Return (X, Y) of the center of cell containing provided text 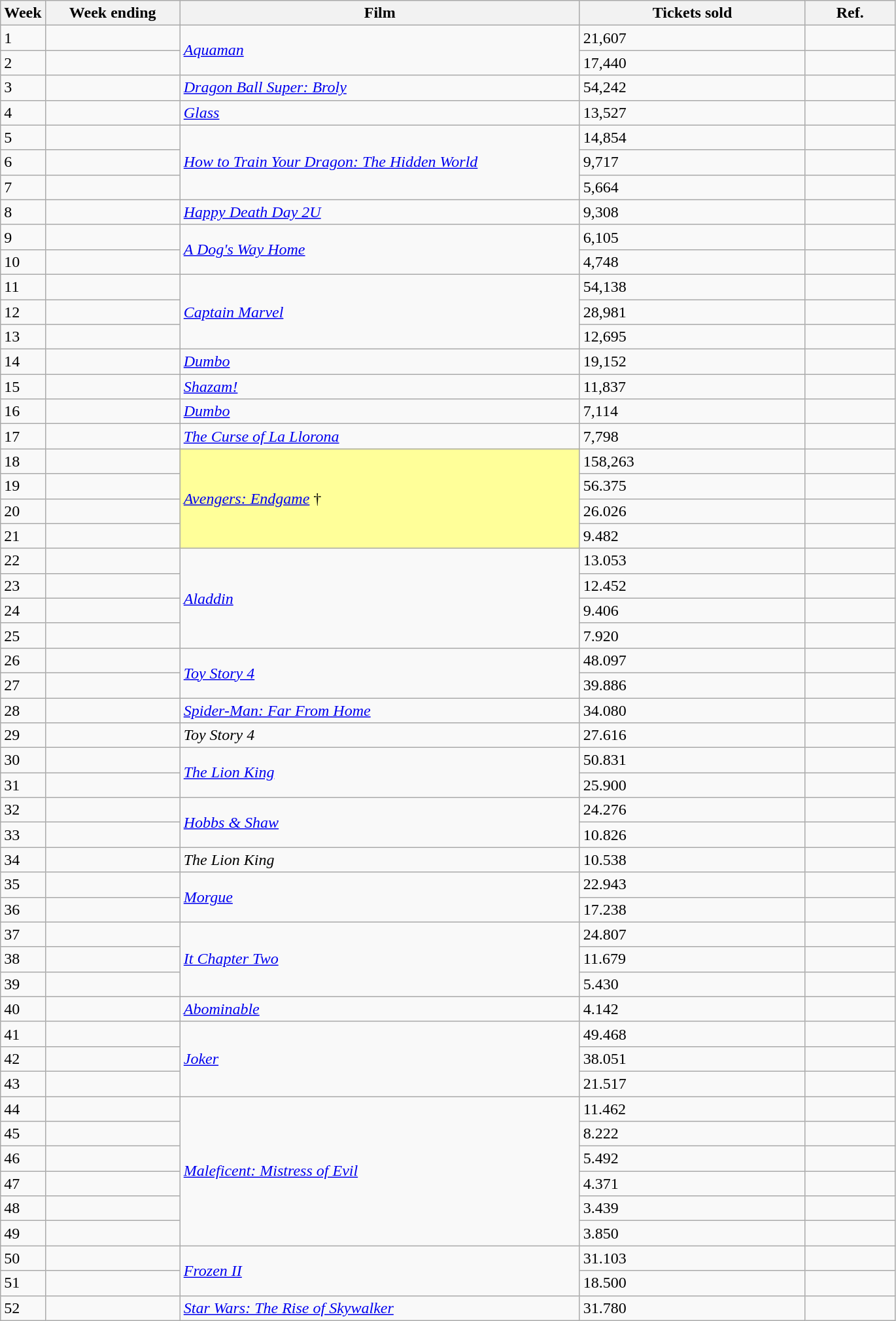
11.679 (692, 959)
13 (23, 337)
12,695 (692, 337)
3.850 (692, 1233)
24.276 (692, 810)
Abominable (379, 1009)
18 (23, 461)
24.807 (692, 934)
6,105 (692, 237)
11.462 (692, 1109)
38.051 (692, 1059)
27 (23, 685)
9.406 (692, 610)
52 (23, 1308)
Aladdin (379, 598)
17,440 (692, 63)
3.439 (692, 1208)
28,981 (692, 312)
1 (23, 38)
23 (23, 586)
31.780 (692, 1308)
30 (23, 760)
21,607 (692, 38)
51 (23, 1283)
45 (23, 1134)
24 (23, 610)
The Curse of La Llorona (379, 436)
26.026 (692, 511)
22 (23, 561)
56.375 (692, 486)
34.080 (692, 710)
It Chapter Two (379, 959)
33 (23, 835)
Happy Death Day 2U (379, 212)
Week ending (112, 13)
Shazam! (379, 387)
How to Train Your Dragon: The Hidden World (379, 162)
9 (23, 237)
4.142 (692, 1009)
8.222 (692, 1134)
10.826 (692, 835)
13.053 (692, 561)
Morgue (379, 897)
44 (23, 1109)
9,308 (692, 212)
21 (23, 536)
16 (23, 412)
43 (23, 1083)
7,798 (692, 436)
Film (379, 13)
5.492 (692, 1159)
28 (23, 710)
39 (23, 984)
46 (23, 1159)
12 (23, 312)
10.538 (692, 860)
Star Wars: The Rise of Skywalker (379, 1308)
Week (23, 13)
20 (23, 511)
31.103 (692, 1258)
37 (23, 934)
21.517 (692, 1083)
40 (23, 1009)
Avengers: Endgame † (379, 499)
13,527 (692, 113)
50 (23, 1258)
9.482 (692, 536)
11 (23, 287)
14,854 (692, 137)
49 (23, 1233)
22.943 (692, 885)
36 (23, 909)
A Dog's Way Home (379, 249)
54,242 (692, 88)
41 (23, 1034)
35 (23, 885)
14 (23, 362)
48.097 (692, 660)
39.886 (692, 685)
19 (23, 486)
54,138 (692, 287)
17.238 (692, 909)
32 (23, 810)
Dragon Ball Super: Broly (379, 88)
7 (23, 187)
Captain Marvel (379, 311)
Frozen II (379, 1271)
Maleficent: Mistress of Evil (379, 1171)
5.430 (692, 984)
Spider-Man: Far From Home (379, 710)
49.468 (692, 1034)
3 (23, 88)
4.371 (692, 1184)
7.920 (692, 635)
Joker (379, 1059)
4 (23, 113)
50.831 (692, 760)
34 (23, 860)
2 (23, 63)
Aquaman (379, 50)
27.616 (692, 735)
19,152 (692, 362)
11,837 (692, 387)
29 (23, 735)
38 (23, 959)
Hobbs & Shaw (379, 822)
31 (23, 785)
42 (23, 1059)
5,664 (692, 187)
Glass (379, 113)
47 (23, 1184)
7,114 (692, 412)
9,717 (692, 162)
Tickets sold (692, 13)
25.900 (692, 785)
26 (23, 660)
8 (23, 212)
10 (23, 262)
15 (23, 387)
6 (23, 162)
17 (23, 436)
12.452 (692, 586)
48 (23, 1208)
18.500 (692, 1283)
Ref. (850, 13)
4,748 (692, 262)
158,263 (692, 461)
5 (23, 137)
25 (23, 635)
